For the text-containing cell, return its midpoint in [X, Y] coordinate format. 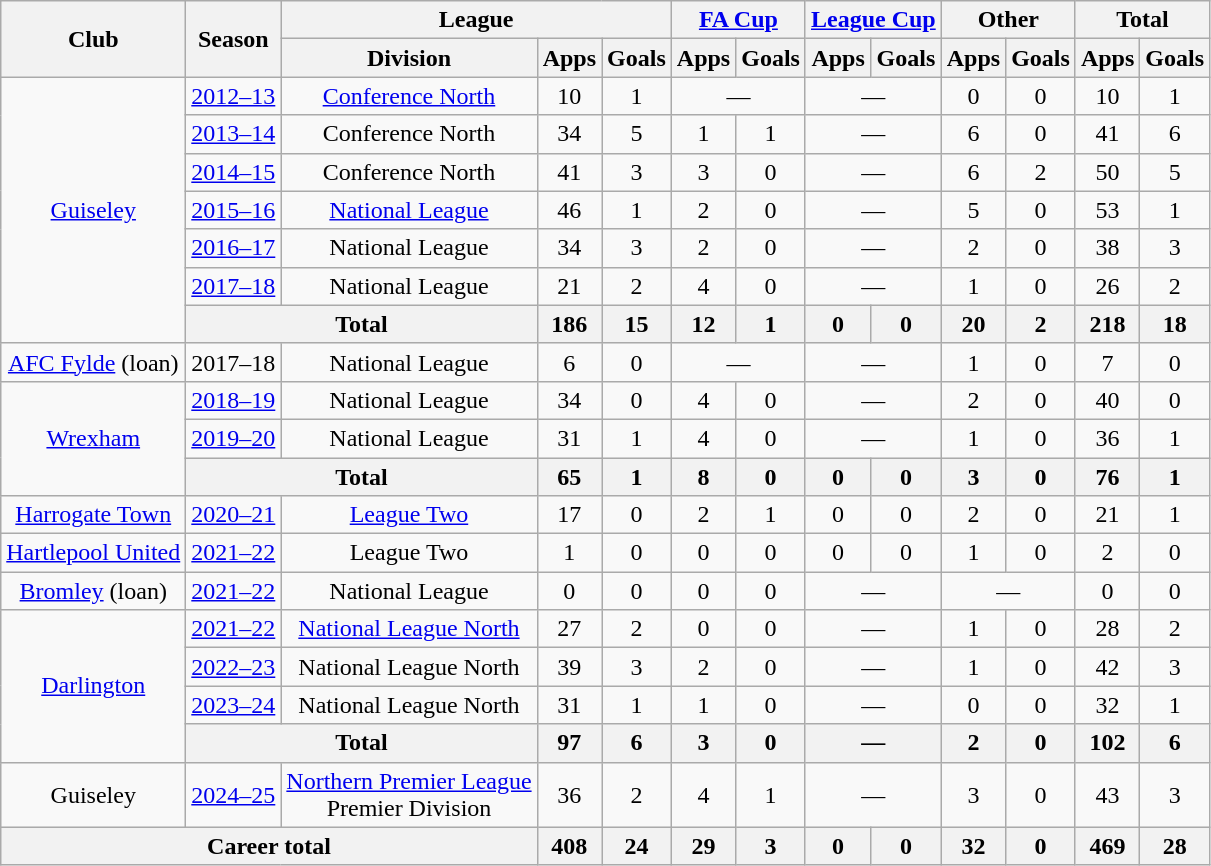
65 [569, 477]
102 [1107, 743]
Club [94, 39]
7 [1107, 362]
2012–13 [234, 96]
League [476, 20]
Hartlepool United [94, 553]
40 [1107, 400]
Northern Premier LeaguePremier Division [409, 794]
26 [1107, 286]
2015–16 [234, 210]
Bromley (loan) [94, 591]
24 [637, 846]
53 [1107, 210]
12 [703, 324]
Career total [269, 846]
42 [1107, 667]
408 [569, 846]
Division [409, 58]
2019–20 [234, 438]
27 [569, 629]
8 [703, 477]
43 [1107, 794]
League Cup [873, 20]
50 [1107, 172]
2016–17 [234, 248]
218 [1107, 324]
2013–14 [234, 134]
20 [973, 324]
2018–19 [234, 400]
2024–25 [234, 794]
2023–24 [234, 705]
AFC Fylde (loan) [94, 362]
2022–23 [234, 667]
Harrogate Town [94, 515]
469 [1107, 846]
76 [1107, 477]
17 [569, 515]
Season [234, 39]
Other [1008, 20]
15 [637, 324]
FA Cup [738, 20]
2014–15 [234, 172]
186 [569, 324]
39 [569, 667]
29 [703, 846]
38 [1107, 248]
Darlington [94, 686]
46 [569, 210]
Wrexham [94, 438]
2020–21 [234, 515]
18 [1175, 324]
97 [569, 743]
